For the text-containing cell, return its midpoint in [X, Y] coordinate format. 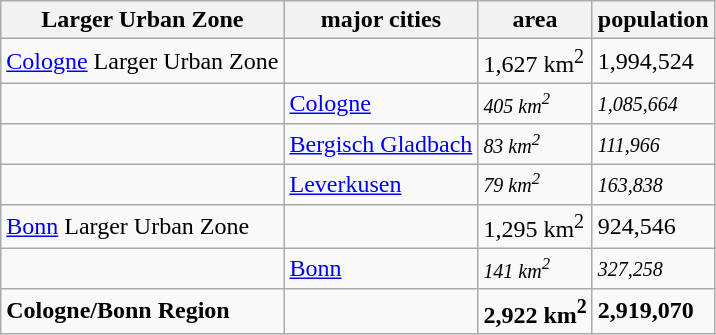
Cologne [381, 103]
area [535, 20]
Cologne/Bonn Region [142, 312]
83 km2 [535, 144]
2,919,070 [653, 312]
population [653, 20]
163,838 [653, 184]
1,994,524 [653, 62]
major cities [381, 20]
Cologne Larger Urban Zone [142, 62]
2,922 km2 [535, 312]
924,546 [653, 226]
79 km2 [535, 184]
1,085,664 [653, 103]
141 km2 [535, 269]
405 km2 [535, 103]
Leverkusen [381, 184]
Bonn Larger Urban Zone [142, 226]
Bonn [381, 269]
1,627 km2 [535, 62]
Larger Urban Zone [142, 20]
1,295 km2 [535, 226]
Bergisch Gladbach [381, 144]
111,966 [653, 144]
327,258 [653, 269]
